Output the (x, y) coordinate of the center of the cell containing the given text.  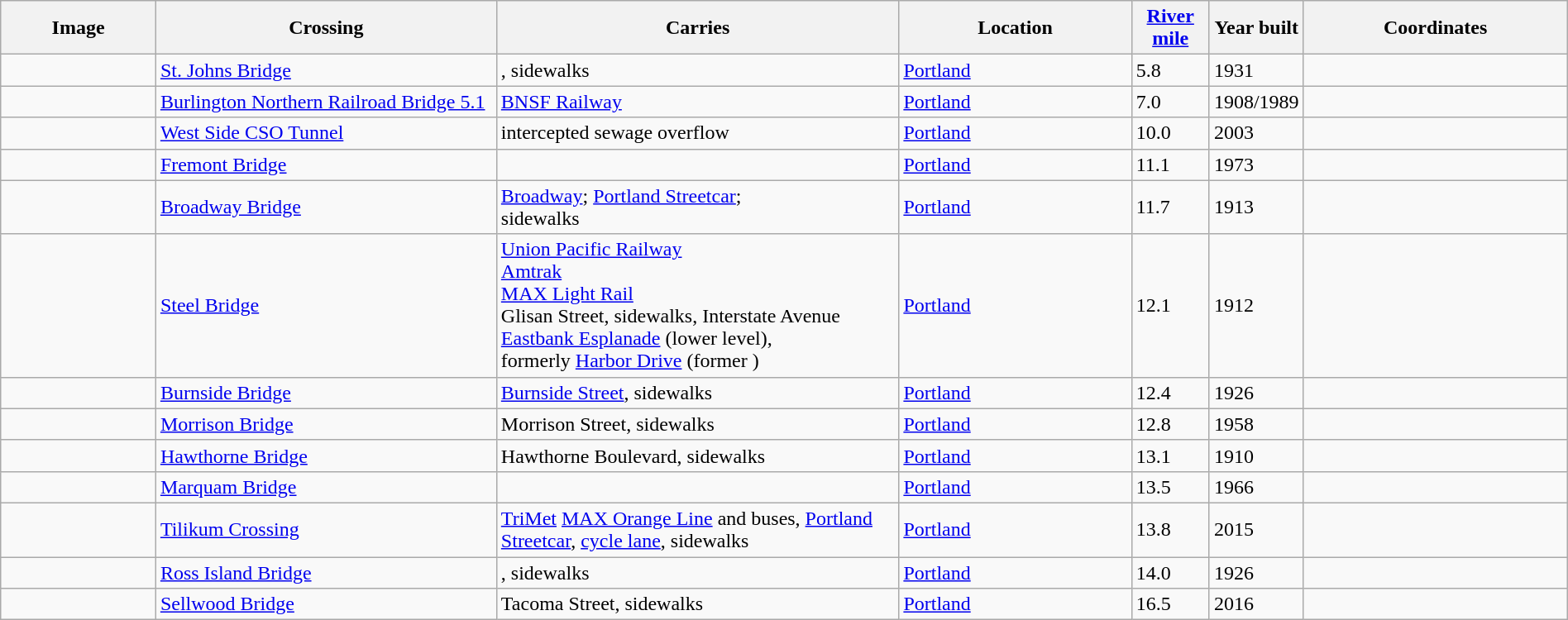
1912 (1256, 306)
13.5 (1170, 487)
Broadway Bridge (326, 207)
12.1 (1170, 306)
1908/1989 (1256, 102)
7.0 (1170, 102)
14.0 (1170, 573)
Burlington Northern Railroad Bridge 5.1 (326, 102)
2015 (1256, 529)
Image (79, 28)
1931 (1256, 70)
TriMet MAX Orange Line and buses, Portland Streetcar, cycle lane, sidewalks (698, 529)
11.1 (1170, 165)
2016 (1256, 604)
Coordinates (1436, 28)
Hawthorne Boulevard, sidewalks (698, 455)
Marquam Bridge (326, 487)
Sellwood Bridge (326, 604)
Crossing (326, 28)
Steel Bridge (326, 306)
Burnside Bridge (326, 393)
12.8 (1170, 424)
Tacoma Street, sidewalks (698, 604)
Location (1016, 28)
BNSF Railway (698, 102)
5.8 (1170, 70)
Carries (698, 28)
13.1 (1170, 455)
13.8 (1170, 529)
West Side CSO Tunnel (326, 133)
1958 (1256, 424)
Fremont Bridge (326, 165)
1910 (1256, 455)
Broadway; Portland Streetcar; sidewalks (698, 207)
1966 (1256, 487)
Tilikum Crossing (326, 529)
Morrison Street, sidewalks (698, 424)
1913 (1256, 207)
1973 (1256, 165)
12.4 (1170, 393)
Union Pacific RailwayAmtrakMAX Light RailGlisan Street, sidewalks, Interstate AvenueEastbank Esplanade (lower level), formerly Harbor Drive (former ) (698, 306)
Ross Island Bridge (326, 573)
Morrison Bridge (326, 424)
10.0 (1170, 133)
2003 (1256, 133)
Hawthorne Bridge (326, 455)
intercepted sewage overflow (698, 133)
River mile (1170, 28)
Burnside Street, sidewalks (698, 393)
Year built (1256, 28)
16.5 (1170, 604)
11.7 (1170, 207)
St. Johns Bridge (326, 70)
